Find where the given text appears and provide that cell's center as [X, Y] coordinate. 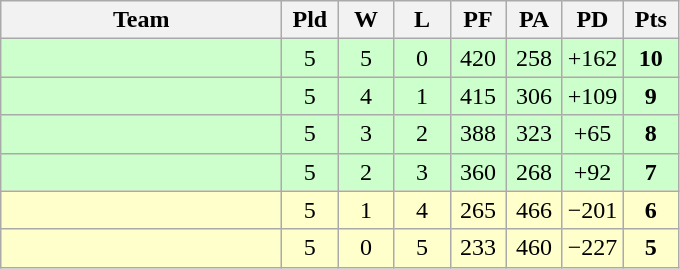
+65 [592, 134]
−201 [592, 210]
−227 [592, 248]
8 [651, 134]
9 [651, 96]
Team [142, 20]
PF [478, 20]
+162 [592, 58]
306 [534, 96]
460 [534, 248]
6 [651, 210]
W [366, 20]
420 [478, 58]
PD [592, 20]
415 [478, 96]
PA [534, 20]
Pld [310, 20]
265 [478, 210]
L [422, 20]
268 [534, 172]
258 [534, 58]
388 [478, 134]
+92 [592, 172]
Pts [651, 20]
7 [651, 172]
360 [478, 172]
233 [478, 248]
10 [651, 58]
323 [534, 134]
+109 [592, 96]
466 [534, 210]
